Extract the (x, y) coordinate from the center of the cell holding the provided text.  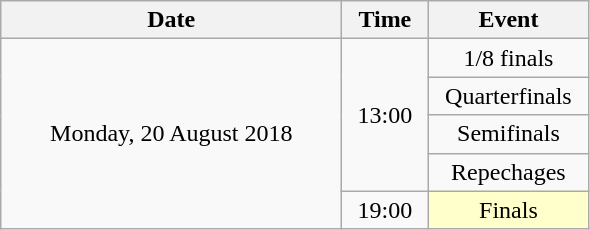
Event (508, 20)
Monday, 20 August 2018 (172, 134)
13:00 (385, 115)
Quarterfinals (508, 96)
Semifinals (508, 134)
Repechages (508, 172)
19:00 (385, 210)
Time (385, 20)
1/8 finals (508, 58)
Date (172, 20)
Finals (508, 210)
